Detect which cell encompasses the target text, then output its (x, y) center coordinate. 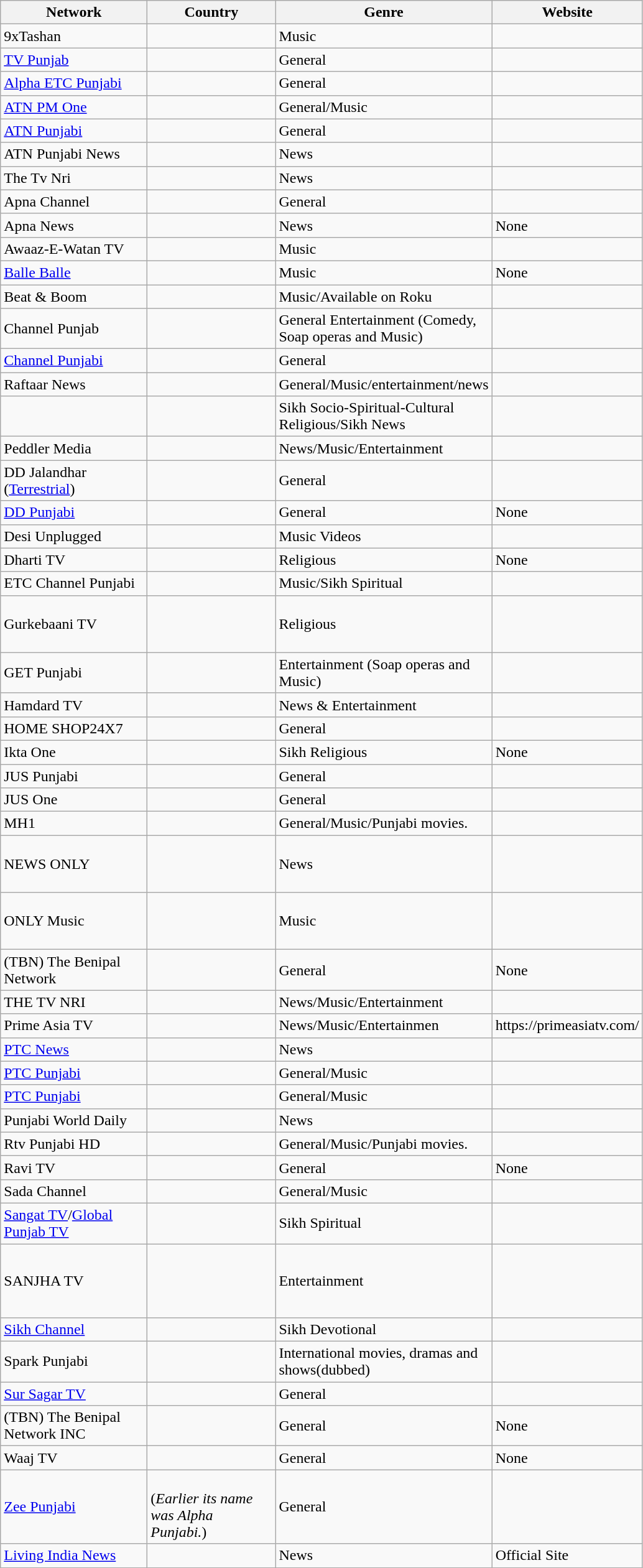
Sada Channel (74, 1191)
Music Videos (384, 536)
Music/Available on Roku (384, 297)
Official Site (567, 1556)
(Earlier its name was Alpha Punjabi.) (211, 1506)
DD Punjabi (74, 513)
Raftaar News (74, 384)
Hamdard TV (74, 705)
9xTashan (74, 36)
Spark Punjabi (74, 1362)
ETC Channel Punjabi (74, 583)
Genre (384, 12)
GET Punjabi (74, 673)
Entertainment (Soap operas and Music) (384, 673)
TV Punjab (74, 60)
Country (211, 12)
Ravi TV (74, 1167)
Apna News (74, 225)
Network (74, 12)
Channel Punjabi (74, 361)
MH1 (74, 823)
Beat & Boom (74, 297)
General/Music/entertainment/news (384, 384)
News & Entertainment (384, 705)
Waaj TV (74, 1458)
Gurkebaani TV (74, 624)
Peddler Media (74, 448)
Living India News (74, 1556)
Alpha ETC Punjabi (74, 83)
Balle Balle (74, 272)
General Entertainment (Comedy, Soap operas and Music) (384, 328)
Sikh Devotional (384, 1330)
JUS Punjabi (74, 776)
International movies, dramas and shows(dubbed) (384, 1362)
SANJHA TV (74, 1281)
Sikh Religious (384, 752)
Sikh Spiritual (384, 1223)
JUS One (74, 800)
The Tv Nri (74, 178)
News/Music/Entertainmen (384, 1026)
ATN Punjabi News (74, 154)
DD Jalandhar (Terrestrial) (74, 480)
ATN Punjabi (74, 131)
Apna Channel (74, 202)
THE TV NRI (74, 1002)
Dharti TV (74, 560)
ONLY Music (74, 921)
Sikh Channel (74, 1330)
Ikta One (74, 752)
ATN PM One (74, 107)
Punjabi World Daily (74, 1120)
Zee Punjabi (74, 1506)
Channel Punjab (74, 328)
HOME SHOP24X7 (74, 728)
PTC News (74, 1049)
https://primeasiatv.com/ (567, 1026)
Rtv Punjabi HD (74, 1144)
Entertainment (384, 1281)
Desi Unplugged (74, 536)
(TBN) The Benipal Network (74, 970)
NEWS ONLY (74, 864)
Prime Asia TV (74, 1026)
Awaaz-E-Watan TV (74, 249)
Music/Sikh Spiritual (384, 583)
(TBN) The Benipal Network INC (74, 1426)
Sur Sagar TV (74, 1394)
Website (567, 12)
Sikh Socio-Spiritual-Cultural Religious/Sikh News (384, 417)
Sangat TV/Global Punjab TV (74, 1223)
